From the cell containing the given text, extract its center point as [X, Y] coordinate. 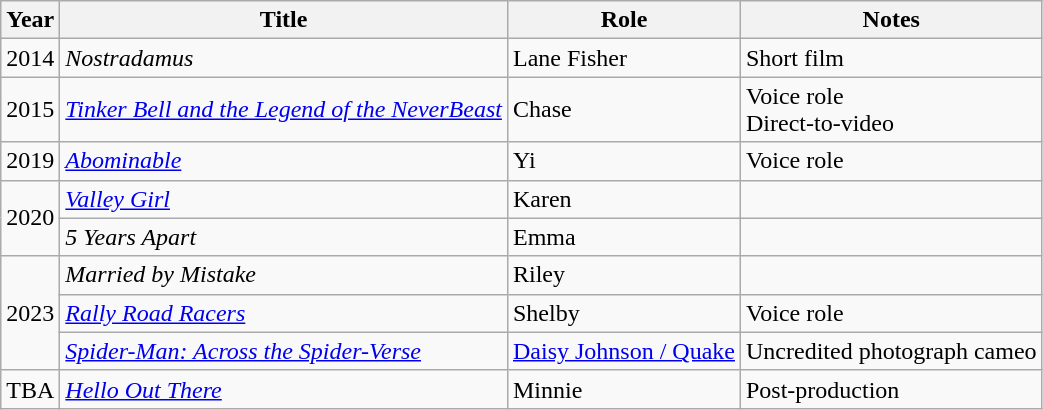
Daisy Johnson / Quake [624, 351]
Role [624, 20]
Yi [624, 161]
Minnie [624, 389]
Uncredited photograph cameo [891, 351]
2020 [30, 218]
Year [30, 20]
Rally Road Racers [284, 313]
Married by Mistake [284, 275]
Shelby [624, 313]
Chase [624, 110]
Karen [624, 199]
5 Years Apart [284, 237]
2015 [30, 110]
2019 [30, 161]
Post-production [891, 389]
Spider-Man: Across the Spider-Verse [284, 351]
Nostradamus [284, 58]
Abominable [284, 161]
Lane Fisher [624, 58]
Notes [891, 20]
Tinker Bell and the Legend of the NeverBeast [284, 110]
Valley Girl [284, 199]
2023 [30, 313]
Title [284, 20]
TBA [30, 389]
Voice roleDirect-to-video [891, 110]
2014 [30, 58]
Short film [891, 58]
Hello Out There [284, 389]
Emma [624, 237]
Riley [624, 275]
